Output the [x, y] coordinate of the center of the cell containing the given text.  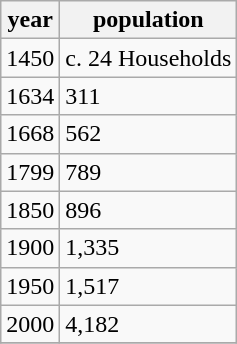
562 [148, 134]
c. 24 Households [148, 58]
1900 [30, 248]
311 [148, 96]
1668 [30, 134]
year [30, 20]
1450 [30, 58]
1799 [30, 172]
2000 [30, 324]
population [148, 20]
1634 [30, 96]
1850 [30, 210]
1,335 [148, 248]
4,182 [148, 324]
789 [148, 172]
1,517 [148, 286]
1950 [30, 286]
896 [148, 210]
